Pinpoint the cell where the given text exists, returning its (x, y) midpoint coordinate. 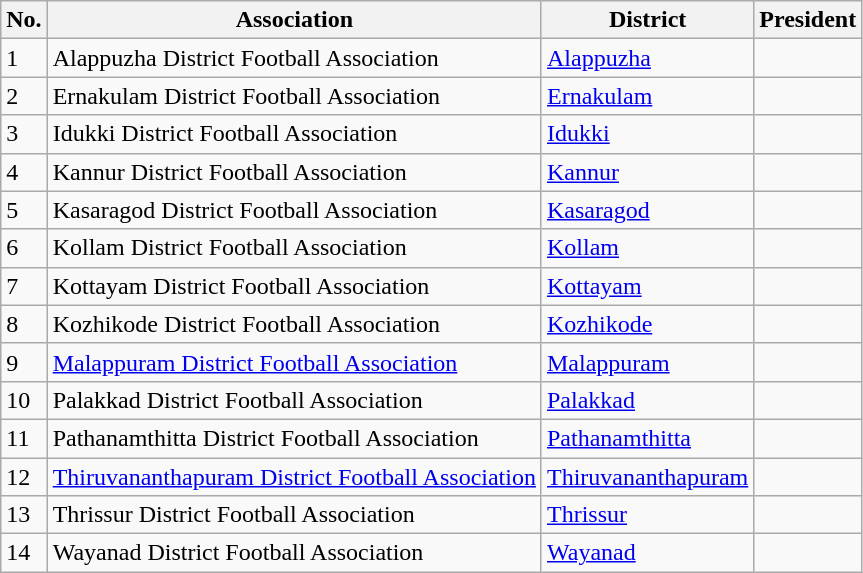
President (808, 20)
8 (24, 324)
Thrissur (647, 515)
Kasaragod District Football Association (294, 210)
7 (24, 286)
Thrissur District Football Association (294, 515)
Kasaragod (647, 210)
Ernakulam District Football Association (294, 96)
3 (24, 134)
Alappuzha District Football Association (294, 58)
14 (24, 553)
10 (24, 400)
Kannur (647, 172)
13 (24, 515)
Kottayam District Football Association (294, 286)
Association (294, 20)
Idukki District Football Association (294, 134)
Pathanamthitta District Football Association (294, 438)
Kannur District Football Association (294, 172)
4 (24, 172)
Thiruvananthapuram District Football Association (294, 477)
Kottayam (647, 286)
Pathanamthitta (647, 438)
9 (24, 362)
Kollam (647, 248)
District (647, 20)
Palakkad (647, 400)
6 (24, 248)
2 (24, 96)
Alappuzha (647, 58)
12 (24, 477)
Malappuram (647, 362)
Palakkad District Football Association (294, 400)
Ernakulam (647, 96)
Kollam District Football Association (294, 248)
1 (24, 58)
Wayanad (647, 553)
Malappuram District Football Association (294, 362)
5 (24, 210)
Wayanad District Football Association (294, 553)
No. (24, 20)
Idukki (647, 134)
Kozhikode (647, 324)
Kozhikode District Football Association (294, 324)
11 (24, 438)
Thiruvananthapuram (647, 477)
